Return the [X, Y] coordinate for the center point of the cell that contains the specified text.  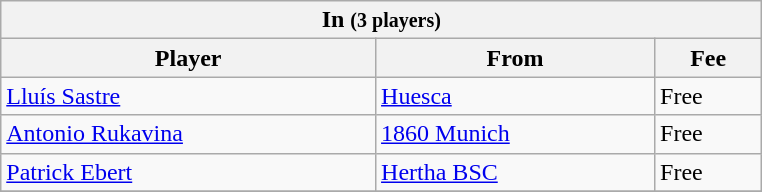
Hertha BSC [516, 172]
From [516, 58]
Fee [708, 58]
1860 Munich [516, 134]
Antonio Rukavina [188, 134]
Lluís Sastre [188, 96]
Huesca [516, 96]
In (3 players) [382, 20]
Patrick Ebert [188, 172]
Player [188, 58]
